Output the (X, Y) coordinate of the center of the cell containing the given text.  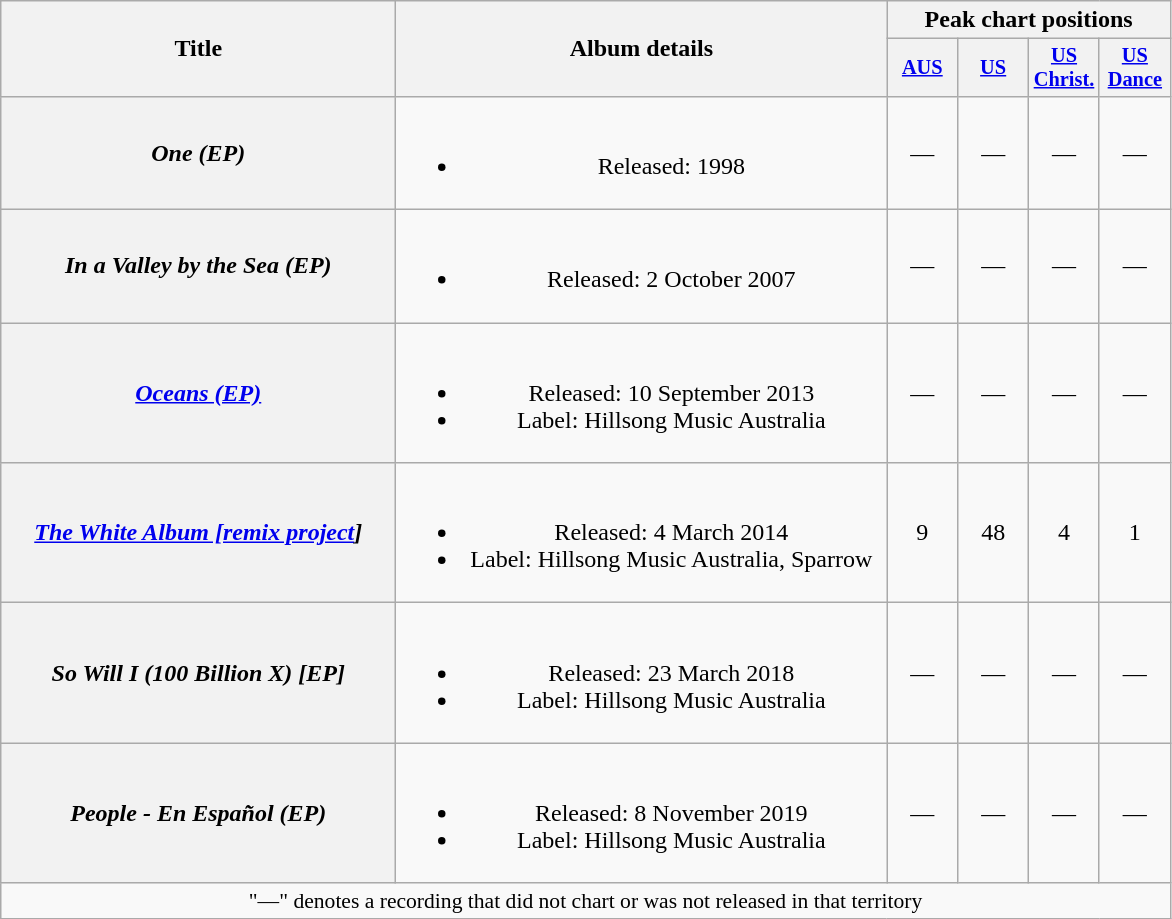
USDance (1134, 68)
Released: 4 March 2014Label: Hillsong Music Australia, Sparrow (642, 533)
The White Album [remix project] (198, 533)
Released: 8 November 2019Label: Hillsong Music Australia (642, 813)
US (994, 68)
9 (922, 533)
1 (1134, 533)
48 (994, 533)
Album details (642, 49)
Oceans (EP) (198, 393)
One (EP) (198, 152)
Peak chart positions (1028, 20)
Released: 10 September 2013Label: Hillsong Music Australia (642, 393)
So Will I (100 Billion X) [EP] (198, 673)
"—" denotes a recording that did not chart or was not released in that territory (586, 901)
People - En Español (EP) (198, 813)
Released: 23 March 2018Label: Hillsong Music Australia (642, 673)
Released: 2 October 2007 (642, 266)
USChrist. (1064, 68)
AUS (922, 68)
In a Valley by the Sea (EP) (198, 266)
Title (198, 49)
Released: 1998 (642, 152)
4 (1064, 533)
